Search for the cell housing the specified text and yield its [X, Y] center coordinate. 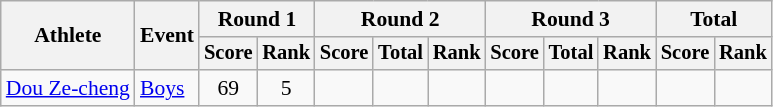
69 [228, 88]
Boys [167, 88]
Round 3 [570, 19]
Round 2 [400, 19]
Dou Ze-cheng [68, 88]
Event [167, 36]
5 [286, 88]
Round 1 [257, 19]
Athlete [68, 36]
